Provide the (X, Y) coordinate of the cell's center where the given text is located.  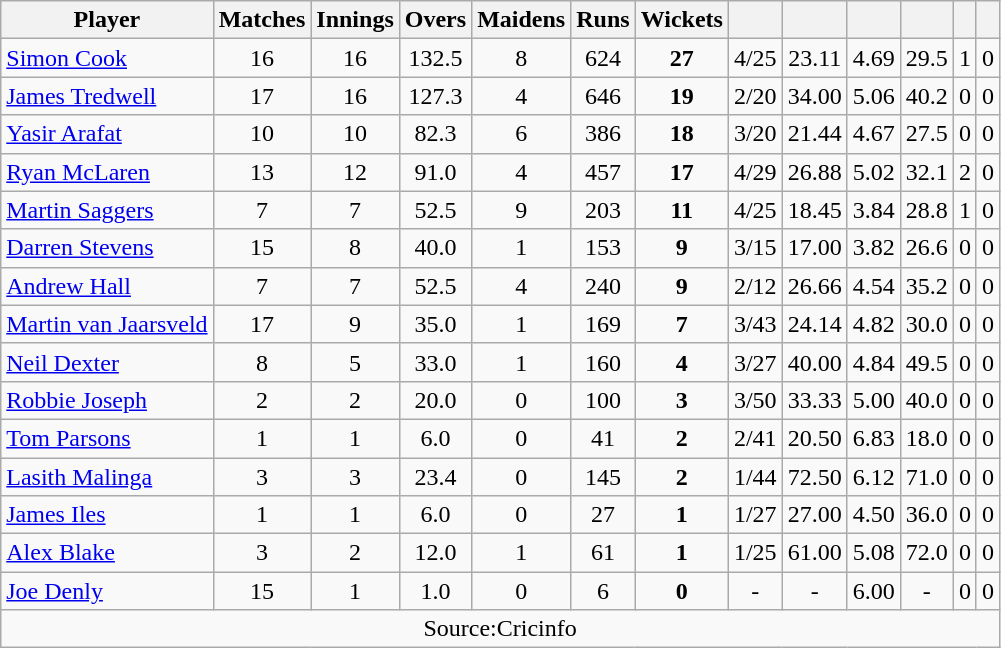
3.84 (874, 210)
Player (107, 20)
29.5 (926, 58)
Wickets (682, 20)
James Tredwell (107, 96)
1.0 (435, 591)
5.08 (874, 553)
4.67 (874, 134)
1/25 (755, 553)
Neil Dexter (107, 362)
72.0 (926, 553)
20.50 (814, 438)
30.0 (926, 324)
4.84 (874, 362)
35.2 (926, 286)
71.0 (926, 477)
Joe Denly (107, 591)
6.12 (874, 477)
34.00 (814, 96)
169 (603, 324)
20.0 (435, 400)
40.2 (926, 96)
3/27 (755, 362)
Overs (435, 20)
1/44 (755, 477)
35.0 (435, 324)
19 (682, 96)
61 (603, 553)
Maidens (522, 20)
Ryan McLaren (107, 172)
James Iles (107, 515)
3/43 (755, 324)
27.00 (814, 515)
Runs (603, 20)
23.11 (814, 58)
Darren Stevens (107, 248)
Robbie Joseph (107, 400)
26.66 (814, 286)
23.4 (435, 477)
4/29 (755, 172)
160 (603, 362)
18 (682, 134)
26.6 (926, 248)
Innings (355, 20)
100 (603, 400)
127.3 (435, 96)
13 (262, 172)
21.44 (814, 134)
646 (603, 96)
3/15 (755, 248)
Alex Blake (107, 553)
3/20 (755, 134)
4.69 (874, 58)
12.0 (435, 553)
457 (603, 172)
2/12 (755, 286)
203 (603, 210)
Martin van Jaarsveld (107, 324)
82.3 (435, 134)
Simon Cook (107, 58)
4.54 (874, 286)
61.00 (814, 553)
36.0 (926, 515)
3/50 (755, 400)
3.82 (874, 248)
5.02 (874, 172)
1/27 (755, 515)
28.8 (926, 210)
Martin Saggers (107, 210)
24.14 (814, 324)
4.50 (874, 515)
33.33 (814, 400)
Andrew Hall (107, 286)
18.45 (814, 210)
Source:Cricinfo (500, 629)
5 (355, 362)
Tom Parsons (107, 438)
5.06 (874, 96)
4.82 (874, 324)
6.00 (874, 591)
41 (603, 438)
18.0 (926, 438)
2/41 (755, 438)
27.5 (926, 134)
26.88 (814, 172)
72.50 (814, 477)
153 (603, 248)
17.00 (814, 248)
12 (355, 172)
386 (603, 134)
91.0 (435, 172)
Yasir Arafat (107, 134)
624 (603, 58)
11 (682, 210)
6.83 (874, 438)
32.1 (926, 172)
240 (603, 286)
33.0 (435, 362)
132.5 (435, 58)
49.5 (926, 362)
2/20 (755, 96)
Matches (262, 20)
145 (603, 477)
Lasith Malinga (107, 477)
5.00 (874, 400)
40.00 (814, 362)
